Locate the cell with the specified text and output its (x, y) center coordinate. 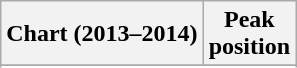
Chart (2013–2014) (102, 34)
Peakposition (249, 34)
